Capture the cell that displays the provided text and extract its [x, y] central coordinate. 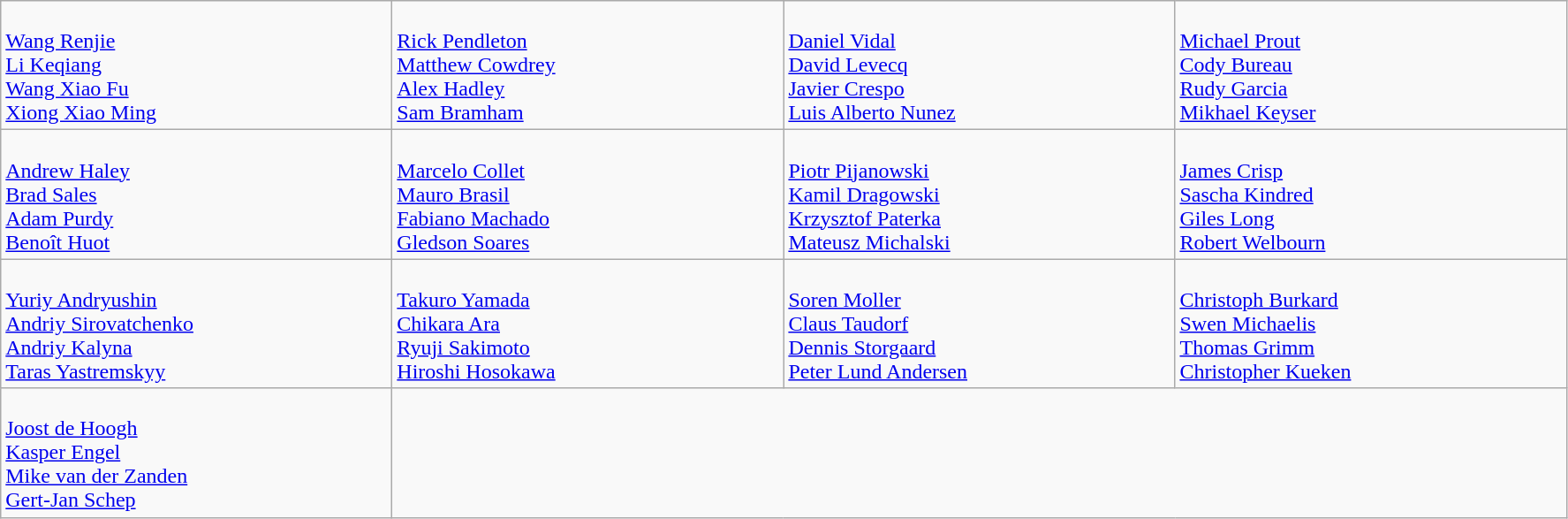
Takuro YamadaChikara AraRyuji SakimotoHiroshi Hosokawa [588, 324]
Marcelo ColletMauro BrasilFabiano MachadoGledson Soares [588, 195]
Joost de HooghKasper EngelMike van der ZandenGert-Jan Schep [196, 453]
Christoph BurkardSwen MichaelisThomas GrimmChristopher Kueken [1371, 324]
Andrew HaleyBrad SalesAdam PurdyBenoît Huot [196, 195]
James CrispSascha KindredGiles LongRobert Welbourn [1371, 195]
Daniel VidalDavid LevecqJavier CrespoLuis Alberto Nunez [979, 65]
Wang RenjieLi KeqiangWang Xiao FuXiong Xiao Ming [196, 65]
Rick PendletonMatthew CowdreyAlex HadleySam Bramham [588, 65]
Soren MollerClaus TaudorfDennis StorgaardPeter Lund Andersen [979, 324]
Michael ProutCody BureauRudy GarciaMikhael Keyser [1371, 65]
Yuriy AndryushinAndriy SirovatchenkoAndriy KalynaTaras Yastremskyy [196, 324]
Piotr PijanowskiKamil DragowskiKrzysztof PaterkaMateusz Michalski [979, 195]
